Locate the cell with the specified text and output its [X, Y] center coordinate. 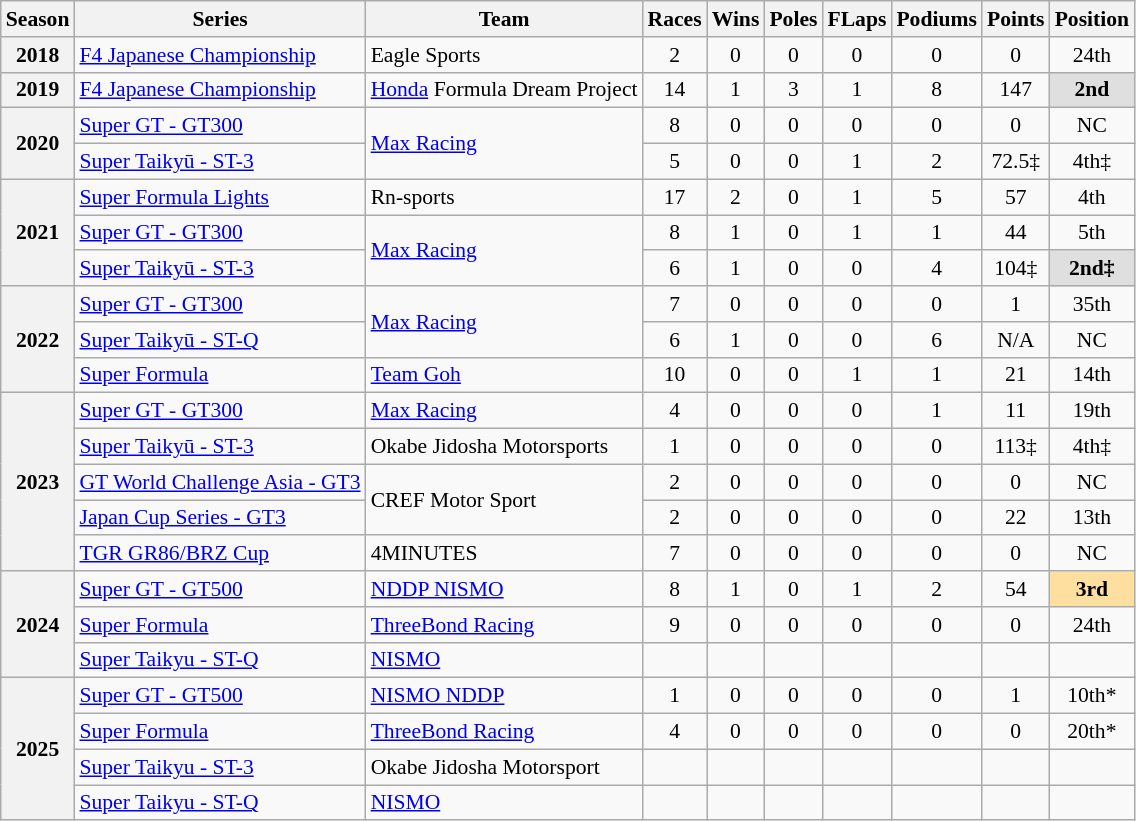
TGR GR86/BRZ Cup [220, 554]
Eagle Sports [504, 55]
2021 [38, 232]
44 [1016, 233]
13th [1092, 518]
4th [1092, 197]
Team Goh [504, 375]
11 [1016, 411]
72.5‡ [1016, 162]
Japan Cup Series - GT3 [220, 518]
N/A [1016, 340]
35th [1092, 304]
2020 [38, 144]
2019 [38, 90]
Super Formula Lights [220, 197]
GT World Challenge Asia - GT3 [220, 482]
Super Taikyū - ST-Q [220, 340]
10th* [1092, 696]
NISMO NDDP [504, 696]
2018 [38, 55]
Team [504, 19]
14th [1092, 375]
113‡ [1016, 447]
2nd‡ [1092, 269]
CREF Motor Sport [504, 500]
Honda Formula Dream Project [504, 90]
54 [1016, 589]
Season [38, 19]
9 [675, 625]
104‡ [1016, 269]
17 [675, 197]
4MINUTES [504, 554]
57 [1016, 197]
2022 [38, 340]
14 [675, 90]
Podiums [936, 19]
10 [675, 375]
Races [675, 19]
Okabe Jidosha Motorsport [504, 767]
Okabe Jidosha Motorsports [504, 447]
22 [1016, 518]
19th [1092, 411]
5th [1092, 233]
2025 [38, 749]
Position [1092, 19]
Points [1016, 19]
Wins [736, 19]
FLaps [856, 19]
Super Taikyu - ST-3 [220, 767]
2nd [1092, 90]
21 [1016, 375]
Series [220, 19]
3rd [1092, 589]
20th* [1092, 732]
Poles [793, 19]
NDDP NISMO [504, 589]
3 [793, 90]
Rn-sports [504, 197]
2024 [38, 624]
2023 [38, 482]
147 [1016, 90]
